For the text-containing cell, return its midpoint in [X, Y] coordinate format. 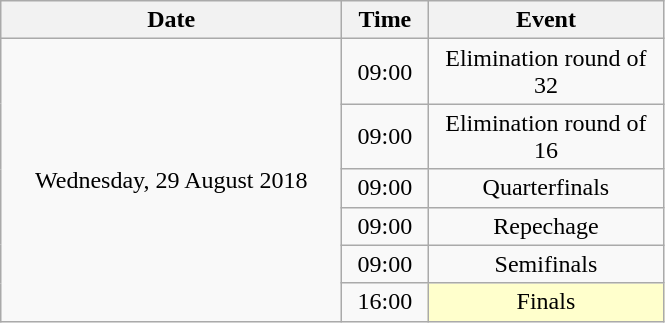
Wednesday, 29 August 2018 [172, 180]
Time [385, 20]
Elimination round of 16 [546, 136]
Elimination round of 32 [546, 72]
Quarterfinals [546, 188]
Repechage [546, 226]
Date [172, 20]
Event [546, 20]
16:00 [385, 302]
Finals [546, 302]
Semifinals [546, 264]
